Scan for the cell matching the given text and deliver its (X, Y) coordinate at center. 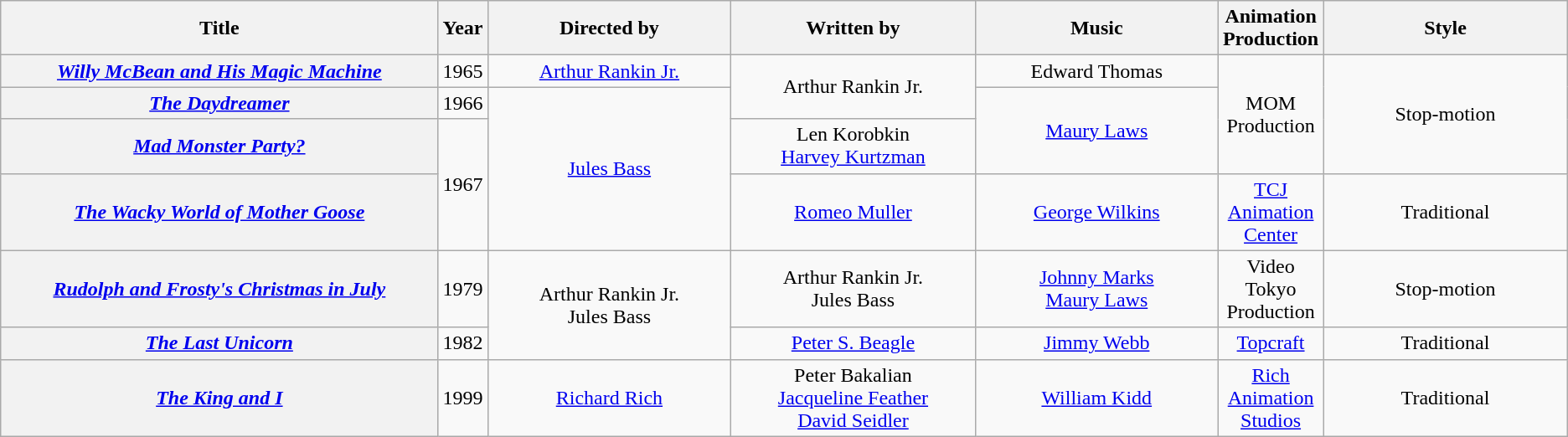
The Daydreamer (219, 103)
Style (1446, 28)
Rich Animation Studios (1270, 398)
Directed by (610, 28)
1965 (462, 71)
Romeo Muller (853, 212)
Music (1096, 28)
Topcraft (1270, 343)
1982 (462, 343)
Jimmy Webb (1096, 343)
Willy McBean and His Magic Machine (219, 71)
Maury Laws (1096, 131)
Peter BakalianJacqueline FeatherDavid Seidler (853, 398)
William Kidd (1096, 398)
1999 (462, 398)
The Last Unicorn (219, 343)
Mad Monster Party? (219, 146)
Year (462, 28)
Edward Thomas (1096, 71)
George Wilkins (1096, 212)
Written by (853, 28)
MOM Production (1270, 114)
Peter S. Beagle (853, 343)
1967 (462, 184)
Title (219, 28)
Richard Rich (610, 398)
Animation Production (1270, 28)
The King and I (219, 398)
TCJ Animation Center (1270, 212)
Jules Bass (610, 169)
1979 (462, 289)
Rudolph and Frosty's Christmas in July (219, 289)
Video Tokyo Production (1270, 289)
The Wacky World of Mother Goose (219, 212)
Len KorobkinHarvey Kurtzman (853, 146)
Johnny MarksMaury Laws (1096, 289)
1966 (462, 103)
